Locate the cell with the specified text and output its (x, y) center coordinate. 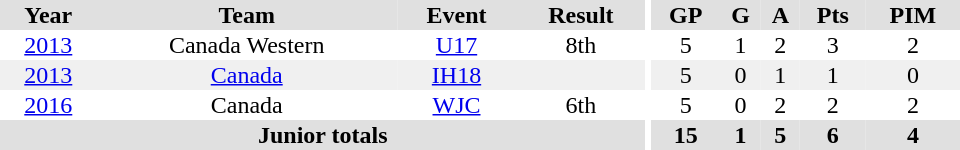
6th (580, 105)
2016 (48, 105)
Year (48, 15)
PIM (913, 15)
15 (686, 135)
Team (247, 15)
WJC (456, 105)
U17 (456, 45)
Junior totals (323, 135)
4 (913, 135)
IH18 (456, 75)
Event (456, 15)
6 (833, 135)
Result (580, 15)
Pts (833, 15)
3 (833, 45)
A (780, 15)
GP (686, 15)
8th (580, 45)
Canada Western (247, 45)
G (740, 15)
